Search for the cell housing the specified text and yield its [x, y] center coordinate. 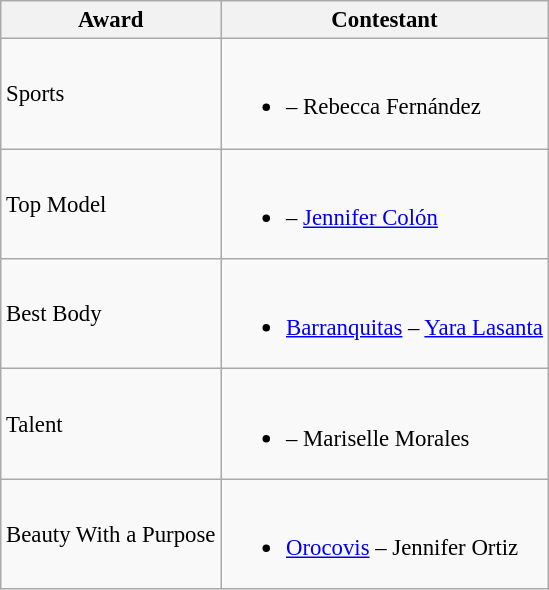
Talent [111, 424]
Top Model [111, 204]
Sports [111, 94]
Beauty With a Purpose [111, 534]
– Jennifer Colón [384, 204]
Barranquitas – Yara Lasanta [384, 314]
– Mariselle Morales [384, 424]
Orocovis – Jennifer Ortiz [384, 534]
Best Body [111, 314]
Contestant [384, 20]
– Rebecca Fernández [384, 94]
Award [111, 20]
